Find where the given text appears and provide that cell's center as (x, y) coordinate. 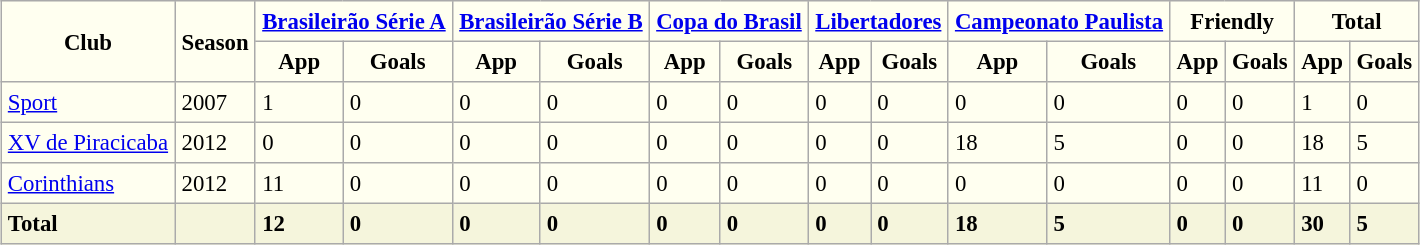
30 (1322, 223)
Campeonato Paulista (1059, 21)
Brasileirão Série B (550, 21)
Brasileirão Série A (354, 21)
Copa do Brasil (728, 21)
2007 (216, 102)
Club (88, 42)
Corinthians (88, 183)
12 (298, 223)
Friendly (1232, 21)
Libertadores (879, 21)
Season (216, 42)
XV de Piracicaba (88, 142)
Sport (88, 102)
